Locate the cell with the specified text and output its [x, y] center coordinate. 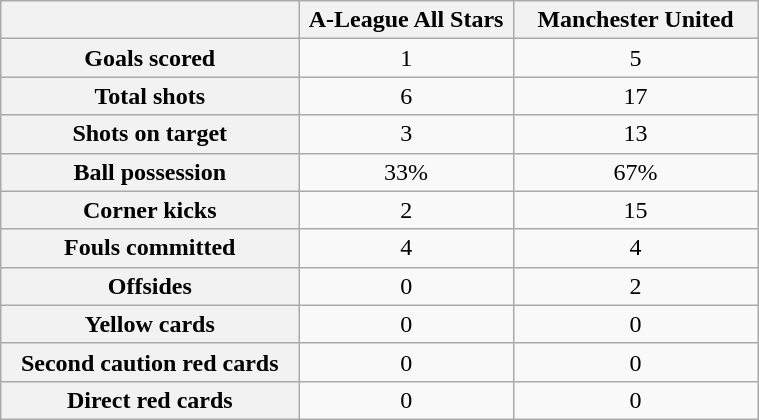
Shots on target [150, 134]
Fouls committed [150, 248]
Corner kicks [150, 210]
3 [406, 134]
6 [406, 96]
A-League All Stars [406, 20]
5 [635, 58]
1 [406, 58]
Manchester United [635, 20]
Direct red cards [150, 400]
33% [406, 172]
Goals scored [150, 58]
Total shots [150, 96]
Offsides [150, 286]
Second caution red cards [150, 362]
Yellow cards [150, 324]
15 [635, 210]
Ball possession [150, 172]
67% [635, 172]
13 [635, 134]
17 [635, 96]
